Scan for the cell matching the given text and deliver its (X, Y) coordinate at center. 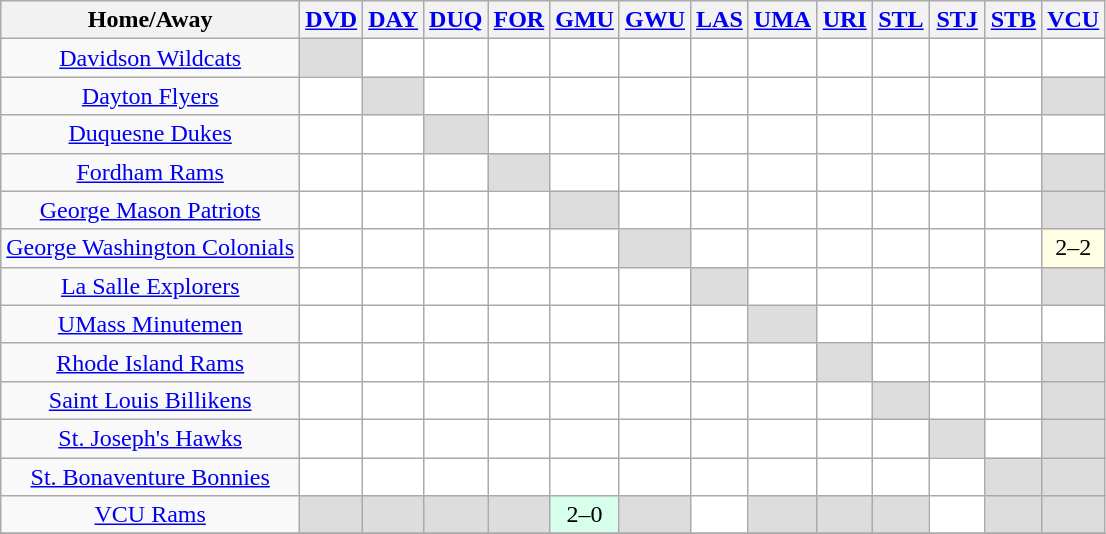
STL (901, 20)
Davidson Wildcats (150, 58)
GWU (654, 20)
STJ (957, 20)
La Salle Explorers (150, 286)
Duquesne Dukes (150, 134)
VCU (1074, 20)
Fordham Rams (150, 172)
STB (1013, 20)
UMass Minutemen (150, 324)
St. Bonaventure Bonnies (150, 477)
DUQ (456, 20)
Rhode Island Rams (150, 362)
Saint Louis Billikens (150, 400)
DAY (394, 20)
LAS (720, 20)
2–0 (585, 515)
FOR (519, 20)
St. Joseph's Hawks (150, 438)
GMU (585, 20)
DVD (332, 20)
George Mason Patriots (150, 210)
VCU Rams (150, 515)
URI (845, 20)
UMA (782, 20)
2–2 (1074, 248)
Home/Away (150, 20)
George Washington Colonials (150, 248)
Dayton Flyers (150, 96)
